Extract the (x, y) coordinate from the center of the cell holding the provided text.  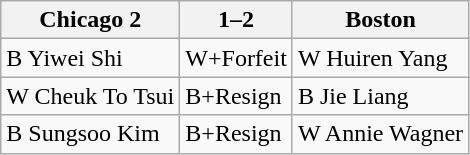
W Huiren Yang (380, 58)
1–2 (236, 20)
W Annie Wagner (380, 134)
B Sungsoo Kim (90, 134)
B Jie Liang (380, 96)
Chicago 2 (90, 20)
B Yiwei Shi (90, 58)
W+Forfeit (236, 58)
Boston (380, 20)
W Cheuk To Tsui (90, 96)
